Locate the cell with the specified text and output its (x, y) center coordinate. 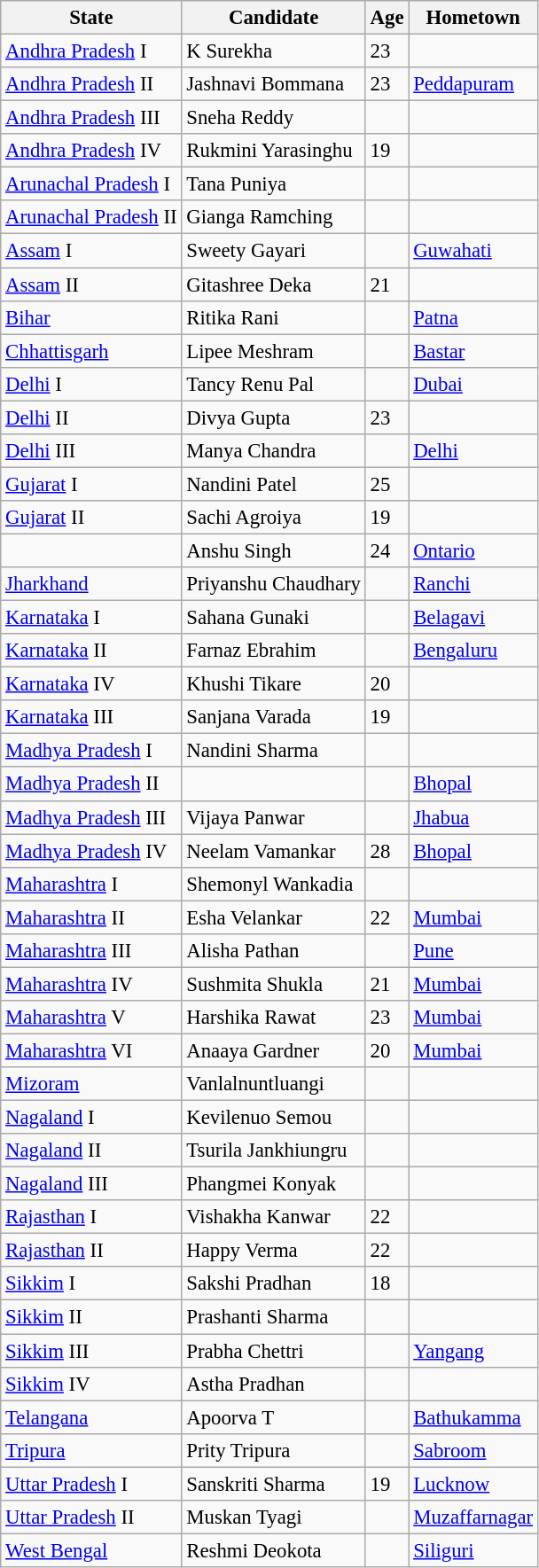
Karnataka III (91, 717)
Nagaland I (91, 1118)
28 (387, 851)
Maharashtra VI (91, 1050)
Delhi III (91, 451)
Alisha Pathan (273, 951)
Priyanshu Chaudhary (273, 584)
Muzaffarnagar (473, 1517)
Yangang (473, 1351)
Vijaya Panwar (273, 817)
Karnataka IV (91, 684)
Esha Velankar (273, 917)
Peddapuram (473, 84)
Andhra Pradesh II (91, 84)
Vanlalnuntluangi (273, 1084)
Nandini Patel (273, 484)
Jharkhand (91, 584)
Ritika Rani (273, 317)
Anaaya Gardner (273, 1050)
Manya Chandra (273, 451)
Dubai (473, 384)
Prabha Chettri (273, 1351)
Phangmei Konyak (273, 1184)
Vishakha Kanwar (273, 1217)
Rukmini Yarasinghu (273, 151)
Bastar (473, 351)
Maharashtra IV (91, 984)
Belagavi (473, 618)
Anshu Singh (273, 550)
Guwahati (473, 251)
Ranchi (473, 584)
Maharashtra V (91, 1018)
Sakshi Pradhan (273, 1284)
Bihar (91, 317)
Karnataka II (91, 651)
Sikkim II (91, 1317)
Tsurila Jankhiungru (273, 1151)
Khushi Tikare (273, 684)
Prity Tripura (273, 1450)
Muskan Tyagi (273, 1517)
Jhabua (473, 817)
Assam II (91, 285)
Madhya Pradesh IV (91, 851)
Maharashtra II (91, 917)
Karnataka I (91, 618)
Bengaluru (473, 651)
Divya Gupta (273, 417)
Neelam Vamankar (273, 851)
Bathukamma (473, 1417)
Uttar Pradesh II (91, 1517)
Prashanti Sharma (273, 1317)
Arunachal Pradesh I (91, 184)
Mizoram (91, 1084)
K Surekha (273, 51)
Shemonyl Wankadia (273, 884)
Sahana Gunaki (273, 618)
Gitashree Deka (273, 285)
Harshika Rawat (273, 1018)
Gianga Ramching (273, 217)
Ontario (473, 550)
Gujarat I (91, 484)
Maharashtra I (91, 884)
Happy Verma (273, 1251)
Hometown (473, 18)
Siliguri (473, 1550)
Andhra Pradesh III (91, 118)
Madhya Pradesh III (91, 817)
Sabroom (473, 1450)
Sikkim IV (91, 1384)
Sweety Gayari (273, 251)
Jashnavi Bommana (273, 84)
Rajasthan I (91, 1217)
Andhra Pradesh I (91, 51)
Assam I (91, 251)
25 (387, 484)
Delhi I (91, 384)
Reshmi Deokota (273, 1550)
Nagaland III (91, 1184)
Sanjana Varada (273, 717)
Sanskriti Sharma (273, 1484)
Lipee Meshram (273, 351)
Apoorva T (273, 1417)
Tripura (91, 1450)
Sneha Reddy (273, 118)
Telangana (91, 1417)
Rajasthan II (91, 1251)
Sikkim I (91, 1284)
Arunachal Pradesh II (91, 217)
Madhya Pradesh I (91, 751)
Astha Pradhan (273, 1384)
Lucknow (473, 1484)
Tana Puniya (273, 184)
Farnaz Ebrahim (273, 651)
Sikkim III (91, 1351)
Patna (473, 317)
Uttar Pradesh I (91, 1484)
State (91, 18)
18 (387, 1284)
Tancy Renu Pal (273, 384)
Pune (473, 951)
Delhi II (91, 417)
Madhya Pradesh II (91, 784)
24 (387, 550)
Sachi Agroiya (273, 518)
Age (387, 18)
Delhi (473, 451)
Candidate (273, 18)
Nandini Sharma (273, 751)
West Bengal (91, 1550)
Nagaland II (91, 1151)
Maharashtra III (91, 951)
Gujarat II (91, 518)
Chhattisgarh (91, 351)
Kevilenuo Semou (273, 1118)
Andhra Pradesh IV (91, 151)
Sushmita Shukla (273, 984)
